Find where the given text appears and provide that cell's center as (x, y) coordinate. 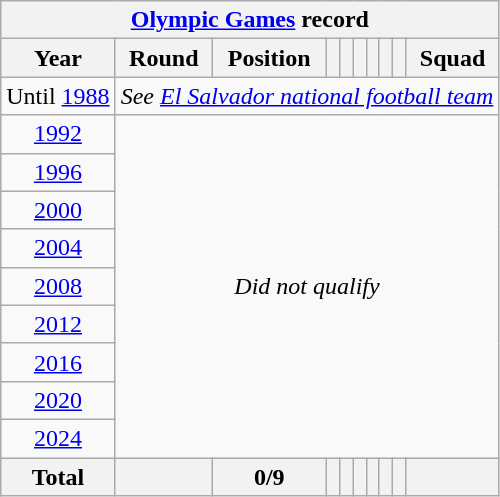
1996 (58, 172)
2020 (58, 400)
Until 1988 (58, 96)
Total (58, 477)
Olympic Games record (250, 20)
0/9 (268, 477)
Did not qualify (307, 286)
2012 (58, 324)
2024 (58, 438)
Round (164, 58)
See El Salvador national football team (307, 96)
Year (58, 58)
Squad (452, 58)
Position (268, 58)
1992 (58, 134)
2016 (58, 362)
2000 (58, 210)
2004 (58, 248)
2008 (58, 286)
